Pinpoint the cell where the given text exists, returning its (x, y) midpoint coordinate. 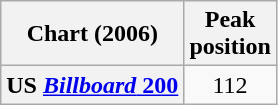
Chart (2006) (92, 34)
Peakposition (230, 34)
US Billboard 200 (92, 85)
112 (230, 85)
